Provide the (x, y) coordinate of the cell's center where the given text is located.  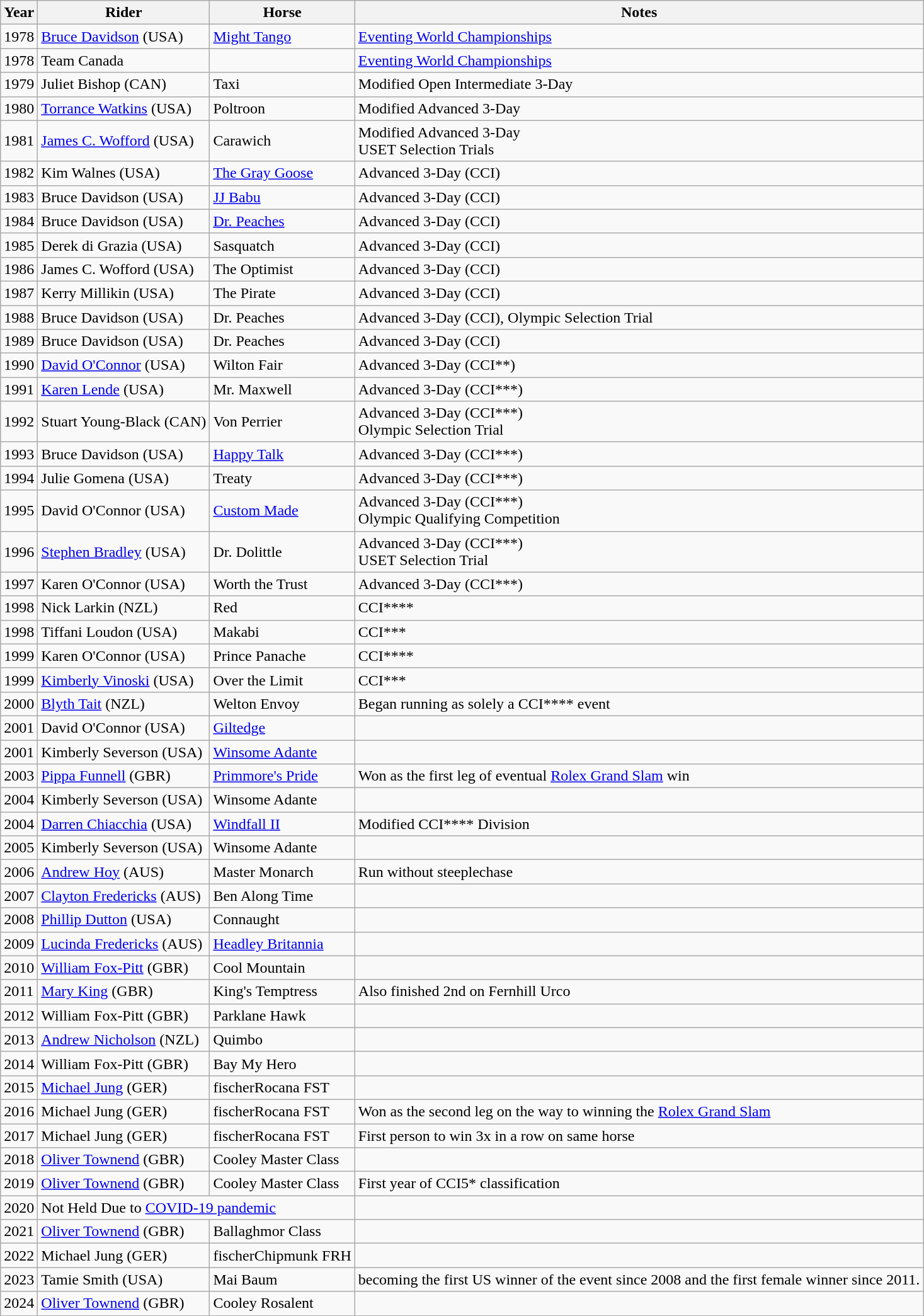
Mr. Maxwell (282, 389)
Phillip Dutton (USA) (123, 920)
2007 (19, 896)
The Optimist (282, 269)
1991 (19, 389)
Tiffani Loudon (USA) (123, 632)
Dr. Dolittle (282, 552)
JJ Babu (282, 197)
2015 (19, 1087)
Won as the first leg of eventual Rolex Grand Slam win (639, 776)
2020 (19, 1208)
Kerry Millikin (USA) (123, 293)
2009 (19, 944)
Makabi (282, 632)
Prince Panache (282, 656)
1994 (19, 478)
Advanced 3-Day (CCI***)USET Selection Trial (639, 552)
Red (282, 608)
1988 (19, 317)
Welton Envoy (282, 704)
2005 (19, 848)
Taxi (282, 84)
1987 (19, 293)
Derek di Grazia (USA) (123, 245)
Advanced 3-Day (CCI), Olympic Selection Trial (639, 317)
2003 (19, 776)
Team Canada (123, 60)
1979 (19, 84)
Modified Open Intermediate 3-Day (639, 84)
2014 (19, 1063)
Worth the Trust (282, 584)
Custom Made (282, 510)
1980 (19, 108)
2018 (19, 1160)
1982 (19, 173)
Run without steeplechase (639, 872)
First year of CCI5* classification (639, 1184)
Won as the second leg on the way to winning the Rolex Grand Slam (639, 1111)
Might Tango (282, 37)
Tamie Smith (USA) (123, 1279)
Kim Walnes (USA) (123, 173)
1984 (19, 221)
Also finished 2nd on Fernhill Urco (639, 992)
Nick Larkin (NZL) (123, 608)
2023 (19, 1279)
Giltedge (282, 728)
1990 (19, 365)
The Pirate (282, 293)
becoming the first US winner of the event since 2008 and the first female winner since 2011. (639, 1279)
Ben Along Time (282, 896)
Modified CCI**** Division (639, 824)
The Gray Goose (282, 173)
Quimbo (282, 1039)
Juliet Bishop (CAN) (123, 84)
Sasquatch (282, 245)
Von Perrier (282, 422)
2022 (19, 1256)
1981 (19, 141)
2006 (19, 872)
Poltroon (282, 108)
2024 (19, 1303)
Mai Baum (282, 1279)
2012 (19, 1016)
2017 (19, 1136)
1989 (19, 341)
2010 (19, 968)
1986 (19, 269)
Kimberly Vinoski (USA) (123, 680)
Cooley Rosalent (282, 1303)
Master Monarch (282, 872)
Carawich (282, 141)
1997 (19, 584)
Parklane Hawk (282, 1016)
Headley Britannia (282, 944)
Notes (639, 13)
fischerChipmunk FRH (282, 1256)
Pippa Funnell (GBR) (123, 776)
1996 (19, 552)
Treaty (282, 478)
Cool Mountain (282, 968)
Mary King (GBR) (123, 992)
First person to win 3x in a row on same horse (639, 1136)
Torrance Watkins (USA) (123, 108)
2013 (19, 1039)
Darren Chiacchia (USA) (123, 824)
Year (19, 13)
2016 (19, 1111)
1995 (19, 510)
Andrew Hoy (AUS) (123, 872)
Lucinda Fredericks (AUS) (123, 944)
Clayton Fredericks (AUS) (123, 896)
2019 (19, 1184)
2000 (19, 704)
Over the Limit (282, 680)
Connaught (282, 920)
Happy Talk (282, 454)
Bay My Hero (282, 1063)
Horse (282, 13)
2011 (19, 992)
Blyth Tait (NZL) (123, 704)
Windfall II (282, 824)
Began running as solely a CCI**** event (639, 704)
1985 (19, 245)
Karen Lende (USA) (123, 389)
Primmore's Pride (282, 776)
1992 (19, 422)
Stuart Young-Black (CAN) (123, 422)
2008 (19, 920)
Advanced 3-Day (CCI***)Olympic Selection Trial (639, 422)
Wilton Fair (282, 365)
2021 (19, 1232)
Andrew Nicholson (NZL) (123, 1039)
Julie Gomena (USA) (123, 478)
Ballaghmor Class (282, 1232)
Advanced 3-Day (CCI***)Olympic Qualifying Competition (639, 510)
Stephen Bradley (USA) (123, 552)
Advanced 3-Day (CCI**) (639, 365)
Modified Advanced 3-DayUSET Selection Trials (639, 141)
Modified Advanced 3-Day (639, 108)
King's Temptress (282, 992)
1993 (19, 454)
1983 (19, 197)
Rider (123, 13)
Not Held Due to COVID-19 pandemic (197, 1208)
